Pinpoint the cell where the given text exists, returning its (X, Y) midpoint coordinate. 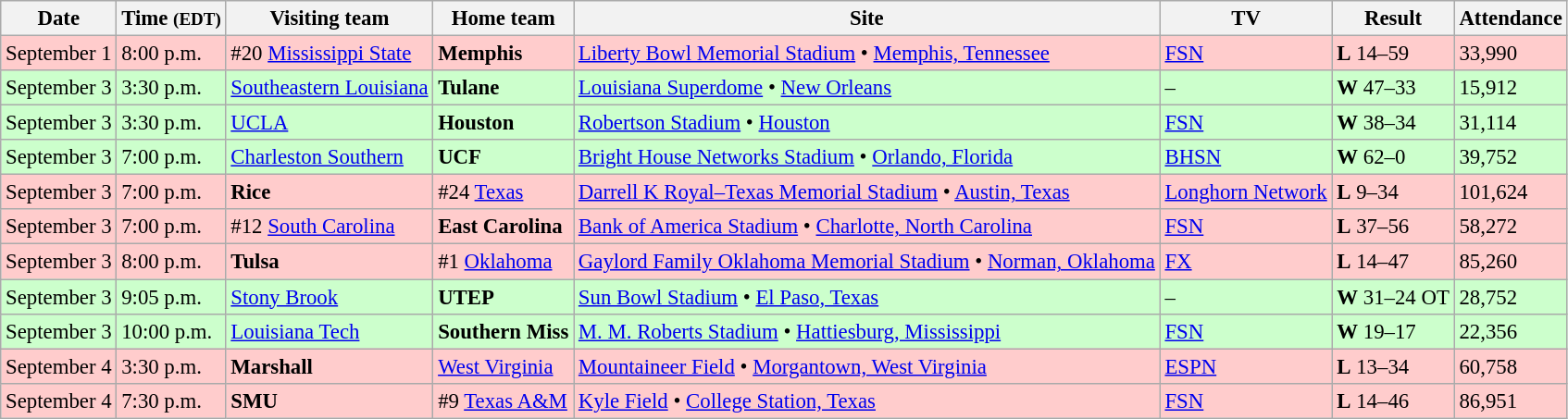
UTEP (504, 297)
Attendance (1511, 18)
UCLA (330, 123)
Home team (504, 18)
Sun Bowl Stadium • El Paso, Texas (867, 297)
ESPN (1246, 366)
Visiting team (330, 18)
39,752 (1511, 157)
Rice (330, 192)
Time (EDT) (171, 18)
60,758 (1511, 366)
Marshall (330, 366)
L 37–56 (1393, 227)
31,114 (1511, 123)
Robertson Stadium • Houston (867, 123)
#1 Oklahoma (504, 262)
Southern Miss (504, 331)
Memphis (504, 54)
Date (59, 18)
W 38–34 (1393, 123)
September 1 (59, 54)
Tulane (504, 88)
9:05 p.m. (171, 297)
15,912 (1511, 88)
10:00 p.m. (171, 331)
#24 Texas (504, 192)
101,624 (1511, 192)
East Carolina (504, 227)
Site (867, 18)
UCF (504, 157)
Louisiana Superdome • New Orleans (867, 88)
FX (1246, 262)
L 14–59 (1393, 54)
Bright House Networks Stadium • Orlando, Florida (867, 157)
86,951 (1511, 401)
SMU (330, 401)
85,260 (1511, 262)
West Virginia (504, 366)
Gaylord Family Oklahoma Memorial Stadium • Norman, Oklahoma (867, 262)
Tulsa (330, 262)
Southeastern Louisiana (330, 88)
33,990 (1511, 54)
Liberty Bowl Memorial Stadium • Memphis, Tennessee (867, 54)
58,272 (1511, 227)
TV (1246, 18)
Houston (504, 123)
L 14–46 (1393, 401)
Darrell K Royal–Texas Memorial Stadium • Austin, Texas (867, 192)
Bank of America Stadium • Charlotte, North Carolina (867, 227)
M. M. Roberts Stadium • Hattiesburg, Mississippi (867, 331)
#12 South Carolina (330, 227)
22,356 (1511, 331)
Longhorn Network (1246, 192)
BHSN (1246, 157)
Louisiana Tech (330, 331)
W 62–0 (1393, 157)
Kyle Field • College Station, Texas (867, 401)
W 31–24 OT (1393, 297)
Mountaineer Field • Morgantown, West Virginia (867, 366)
Result (1393, 18)
Charleston Southern (330, 157)
L 14–47 (1393, 262)
28,752 (1511, 297)
W 19–17 (1393, 331)
#9 Texas A&M (504, 401)
W 47–33 (1393, 88)
Stony Brook (330, 297)
L 13–34 (1393, 366)
#20 Mississippi State (330, 54)
L 9–34 (1393, 192)
7:30 p.m. (171, 401)
